Return [x, y] of the center of cell containing provided text 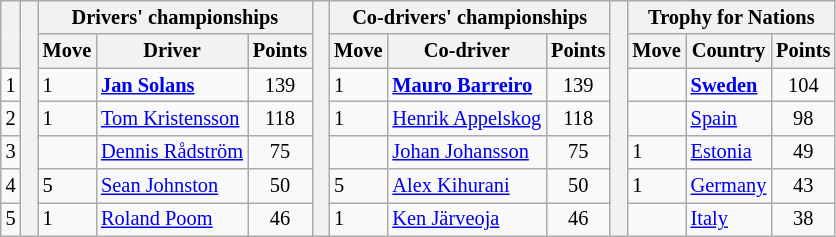
98 [803, 118]
38 [803, 219]
Co-driver [468, 51]
3 [11, 152]
49 [803, 152]
Trophy for Nations [731, 17]
Germany [729, 186]
Drivers' championships [175, 17]
Driver [172, 51]
Country [729, 51]
Alex Kihurani [468, 186]
4 [11, 186]
Johan Johansson [468, 152]
Ken Järveoja [468, 219]
Spain [729, 118]
Sweden [729, 85]
2 [11, 118]
Roland Poom [172, 219]
Mauro Barreiro [468, 85]
Estonia [729, 152]
43 [803, 186]
Henrik Appelskog [468, 118]
Co-drivers' championships [470, 17]
Sean Johnston [172, 186]
Italy [729, 219]
Tom Kristensson [172, 118]
Dennis Rådström [172, 152]
104 [803, 85]
Jan Solans [172, 85]
